Provide the (x, y) coordinate of the cell's center where the given text is located.  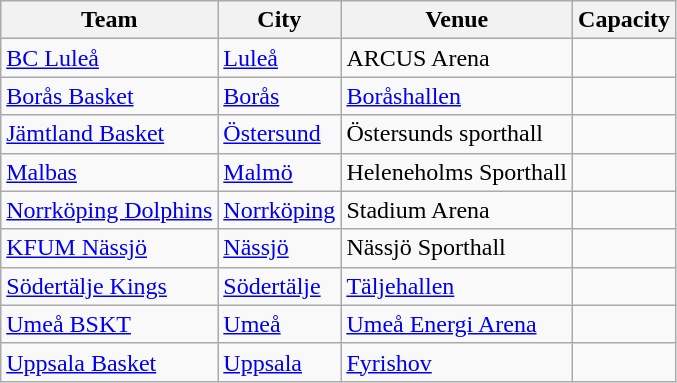
Södertälje (280, 286)
City (280, 20)
Malbas (110, 172)
Östersunds sporthall (457, 134)
Borås Basket (110, 96)
Borås (280, 96)
Norrköping (280, 210)
Stadium Arena (457, 210)
Uppsala Basket (110, 362)
Venue (457, 20)
Östersund (280, 134)
Fyrishov (457, 362)
KFUM Nässjö (110, 248)
Heleneholms Sporthall (457, 172)
Boråshallen (457, 96)
Malmö (280, 172)
Nässjö Sporthall (457, 248)
Norrköping Dolphins (110, 210)
Capacity (624, 20)
Jämtland Basket (110, 134)
Uppsala (280, 362)
Umeå (280, 324)
ARCUS Arena (457, 58)
Luleå (280, 58)
Team (110, 20)
BC Luleå (110, 58)
Nässjö (280, 248)
Täljehallen (457, 286)
Södertälje Kings (110, 286)
Umeå Energi Arena (457, 324)
Umeå BSKT (110, 324)
